Return the [x, y] coordinate for the center point of the cell that contains the specified text.  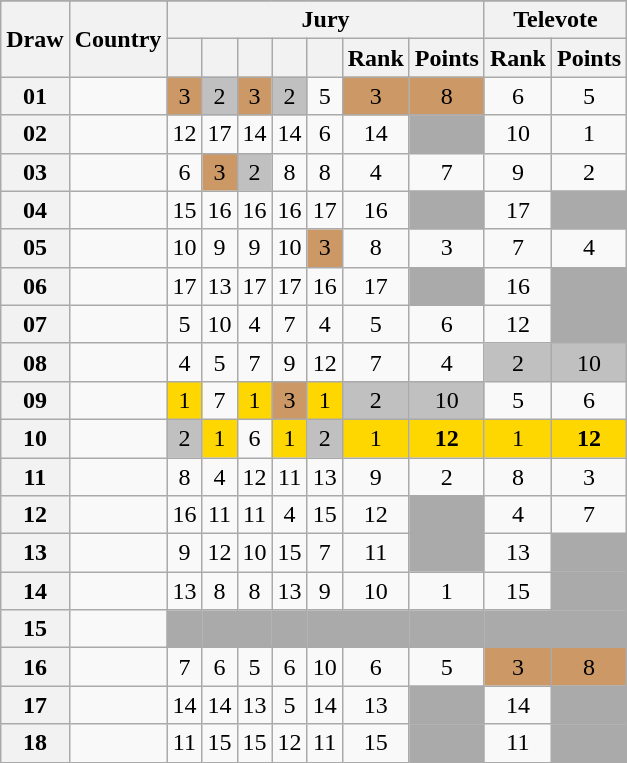
03 [35, 172]
09 [35, 400]
02 [35, 134]
Draw [35, 39]
04 [35, 210]
Country [118, 39]
07 [35, 324]
18 [35, 743]
06 [35, 286]
05 [35, 248]
01 [35, 96]
Jury [326, 20]
08 [35, 362]
Televote [555, 20]
